Return the [x, y] coordinate for the center point of the cell that contains the specified text.  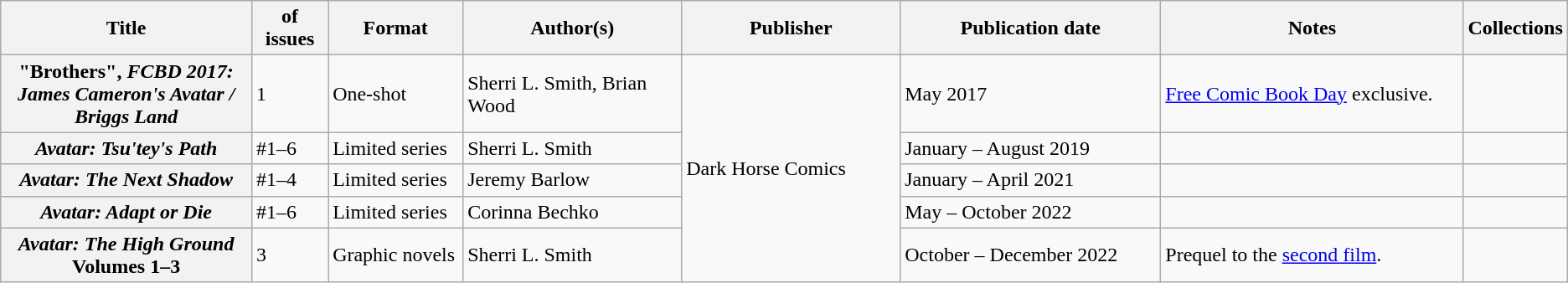
Author(s) [573, 28]
Avatar: The High Ground Volumes 1–3 [126, 255]
One-shot [395, 94]
Notes [1312, 28]
Graphic novels [395, 255]
Corinna Bechko [573, 212]
Avatar: Tsu'tey's Path [126, 148]
Collections [1515, 28]
May – October 2022 [1030, 212]
1 [290, 94]
Publication date [1030, 28]
Format [395, 28]
October – December 2022 [1030, 255]
Free Comic Book Day exclusive. [1312, 94]
3 [290, 255]
Prequel to the second film. [1312, 255]
Avatar: The Next Shadow [126, 180]
Title [126, 28]
Avatar: Adapt or Die [126, 212]
"Brothers", FCBD 2017: James Cameron's Avatar / Briggs Land [126, 94]
#1–4 [290, 180]
Dark Horse Comics [791, 169]
January – April 2021 [1030, 180]
of issues [290, 28]
May 2017 [1030, 94]
Jeremy Barlow [573, 180]
Publisher [791, 28]
January – August 2019 [1030, 148]
Sherri L. Smith, Brian Wood [573, 94]
